Scan for the cell matching the given text and deliver its (x, y) coordinate at center. 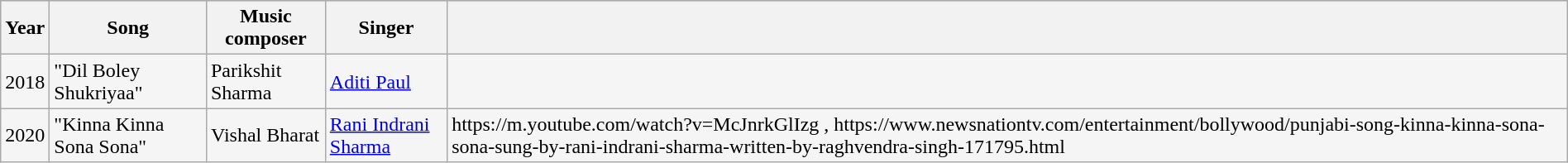
Year (25, 28)
Parikshit Sharma (265, 81)
Song (128, 28)
"Kinna Kinna Sona Sona" (128, 136)
Singer (385, 28)
2018 (25, 81)
2020 (25, 136)
"Dil Boley Shukriyaa" (128, 81)
Music composer (265, 28)
Rani Indrani Sharma (385, 136)
Vishal Bharat (265, 136)
Aditi Paul (385, 81)
